Scan for the cell matching the given text and deliver its (x, y) coordinate at center. 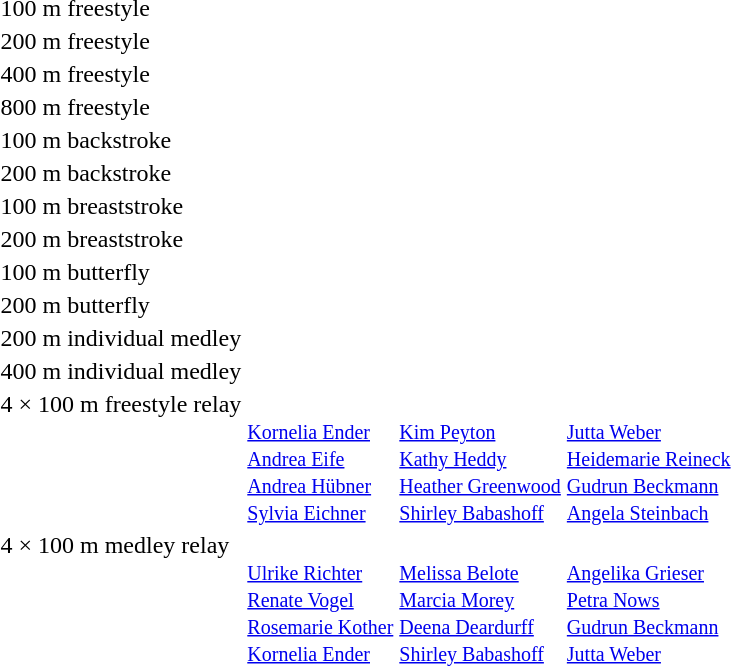
Kim PeytonKathy HeddyHeather GreenwoodShirley Babashoff (480, 458)
Kornelia EnderAndrea EifeAndrea HübnerSylvia Eichner (320, 458)
